Return the [x, y] coordinate for the center point of the cell that contains the specified text.  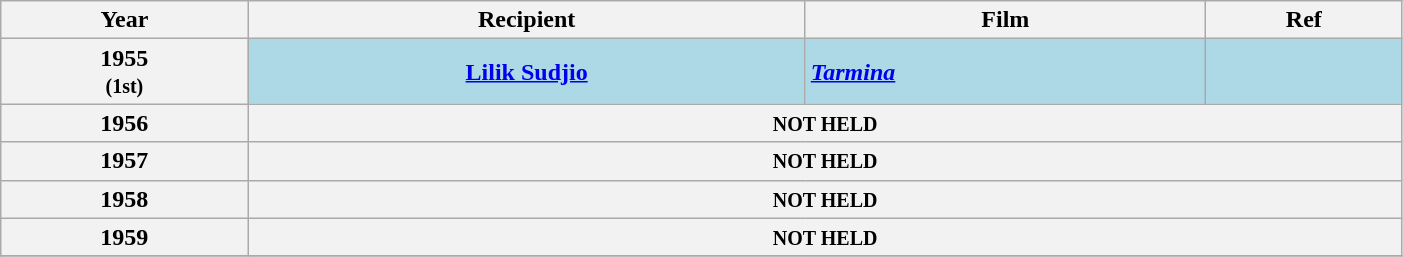
1959 [124, 237]
Ref [1304, 20]
1956 [124, 123]
1957 [124, 161]
Year [124, 20]
Film [1005, 20]
1958 [124, 199]
Lilik Sudjio [526, 72]
1955(1st) [124, 72]
Tarmina [1005, 72]
Recipient [526, 20]
